Output the [x, y] coordinate of the center of the cell containing the given text.  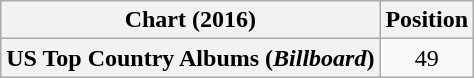
Chart (2016) [190, 20]
US Top Country Albums (Billboard) [190, 58]
49 [427, 58]
Position [427, 20]
